Pinpoint the cell where the given text exists, returning its (x, y) midpoint coordinate. 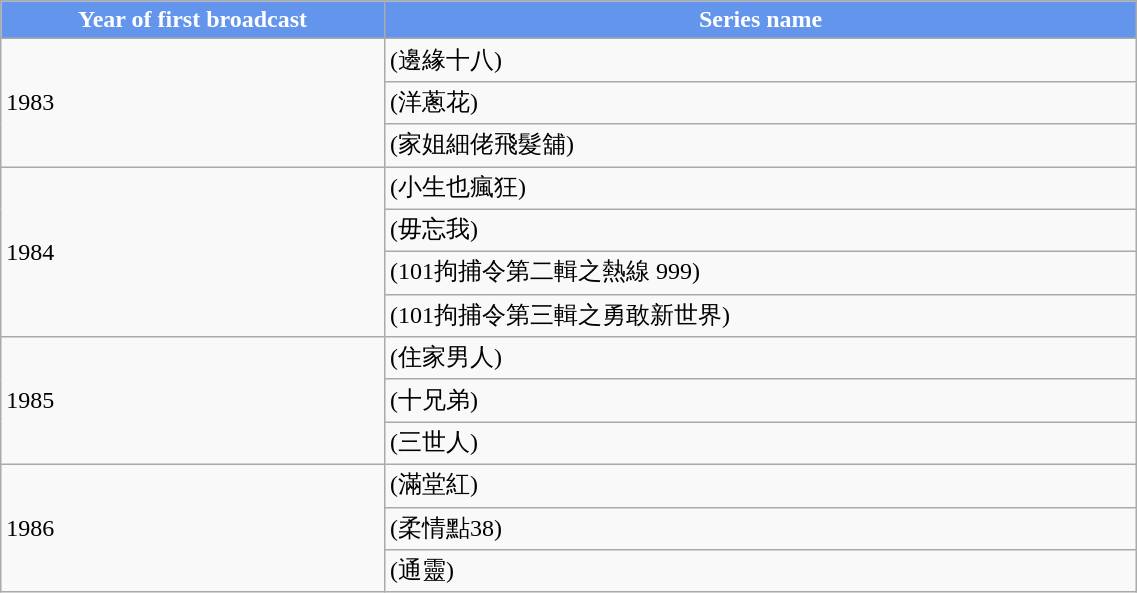
1984 (193, 251)
(住家男人) (760, 358)
(101拘捕令第二輯之熱線 999) (760, 274)
(柔情點38) (760, 528)
(十兄弟) (760, 400)
(101拘捕令第三輯之勇敢新世界) (760, 316)
1986 (193, 528)
1985 (193, 401)
Series name (760, 20)
(邊緣十八) (760, 60)
(滿堂紅) (760, 486)
(洋蔥花) (760, 102)
1983 (193, 103)
(三世人) (760, 444)
(小生也瘋狂) (760, 188)
(通靈) (760, 572)
(毋忘我) (760, 230)
Year of first broadcast (193, 20)
(家姐細佬飛髮舖) (760, 146)
